Search for the cell housing the specified text and yield its [X, Y] center coordinate. 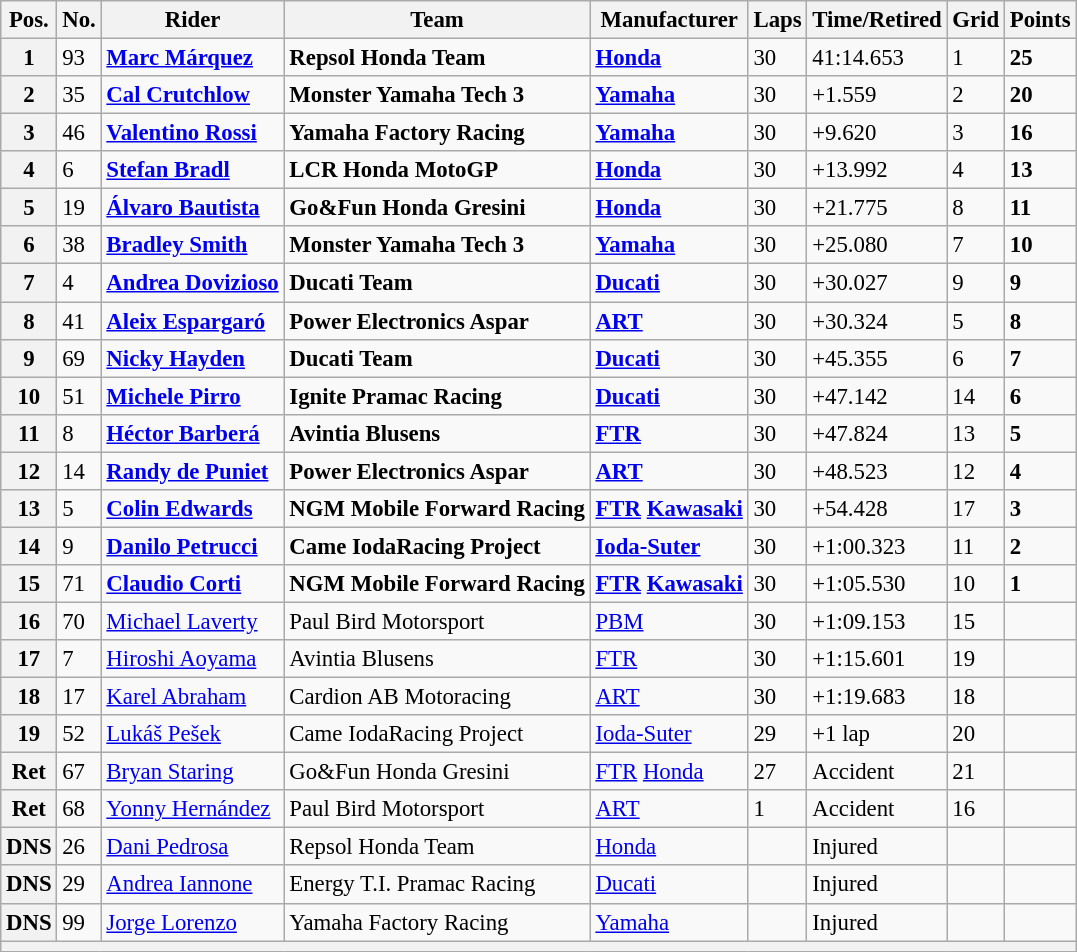
Claudio Corti [192, 584]
+1:09.153 [877, 621]
Colin Edwards [192, 509]
Manufacturer [669, 20]
Energy T.I. Pramac Racing [437, 885]
Cardion AB Motoracing [437, 697]
Hiroshi Aoyama [192, 659]
+45.355 [877, 358]
Ignite Pramac Racing [437, 396]
Andrea Iannone [192, 885]
27 [778, 772]
35 [79, 95]
Álvaro Bautista [192, 208]
51 [79, 396]
+54.428 [877, 509]
Pos. [29, 20]
PBM [669, 621]
46 [79, 133]
Cal Crutchlow [192, 95]
+47.142 [877, 396]
No. [79, 20]
Héctor Barberá [192, 433]
Valentino Rossi [192, 133]
Grid [976, 20]
+47.824 [877, 433]
Yonny Hernández [192, 809]
71 [79, 584]
26 [79, 847]
Team [437, 20]
+30.324 [877, 321]
93 [79, 58]
+1:05.530 [877, 584]
+1:15.601 [877, 659]
Randy de Puniet [192, 471]
+30.027 [877, 283]
38 [79, 245]
Bradley Smith [192, 245]
+1:19.683 [877, 697]
Danilo Petrucci [192, 546]
Nicky Hayden [192, 358]
68 [79, 809]
Marc Márquez [192, 58]
41:14.653 [877, 58]
+25.080 [877, 245]
Rider [192, 20]
67 [79, 772]
Lukáš Pešek [192, 734]
Andrea Dovizioso [192, 283]
Bryan Staring [192, 772]
69 [79, 358]
Jorge Lorenzo [192, 922]
41 [79, 321]
+48.523 [877, 471]
+1.559 [877, 95]
Aleix Espargaró [192, 321]
FTR Honda [669, 772]
21 [976, 772]
Dani Pedrosa [192, 847]
52 [79, 734]
+13.992 [877, 170]
Michael Laverty [192, 621]
70 [79, 621]
99 [79, 922]
Time/Retired [877, 20]
+1 lap [877, 734]
+1:00.323 [877, 546]
+21.775 [877, 208]
Laps [778, 20]
Karel Abraham [192, 697]
Stefan Bradl [192, 170]
+9.620 [877, 133]
LCR Honda MotoGP [437, 170]
Michele Pirro [192, 396]
25 [1040, 58]
Points [1040, 20]
